From the cell containing the given text, extract its center point as [x, y] coordinate. 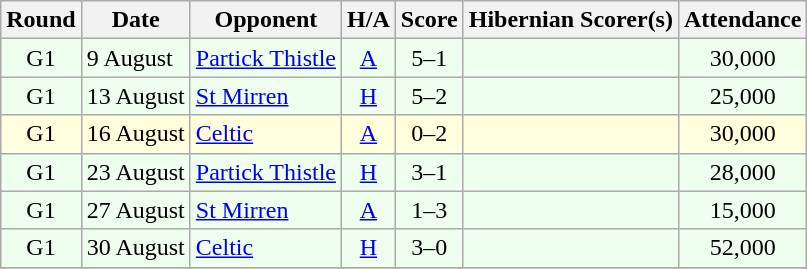
5–1 [429, 58]
16 August [136, 134]
52,000 [742, 248]
28,000 [742, 172]
5–2 [429, 96]
27 August [136, 210]
Hibernian Scorer(s) [570, 20]
Score [429, 20]
30 August [136, 248]
3–0 [429, 248]
15,000 [742, 210]
Attendance [742, 20]
25,000 [742, 96]
Date [136, 20]
23 August [136, 172]
3–1 [429, 172]
1–3 [429, 210]
Opponent [266, 20]
13 August [136, 96]
H/A [369, 20]
Round [41, 20]
0–2 [429, 134]
9 August [136, 58]
